Output the (X, Y) coordinate of the center of the cell containing the given text.  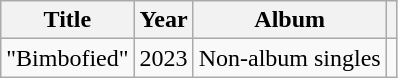
"Bimbofied" (68, 58)
Album (290, 20)
Non-album singles (290, 58)
Title (68, 20)
2023 (164, 58)
Year (164, 20)
